Extract the (X, Y) coordinate from the center of the cell holding the provided text.  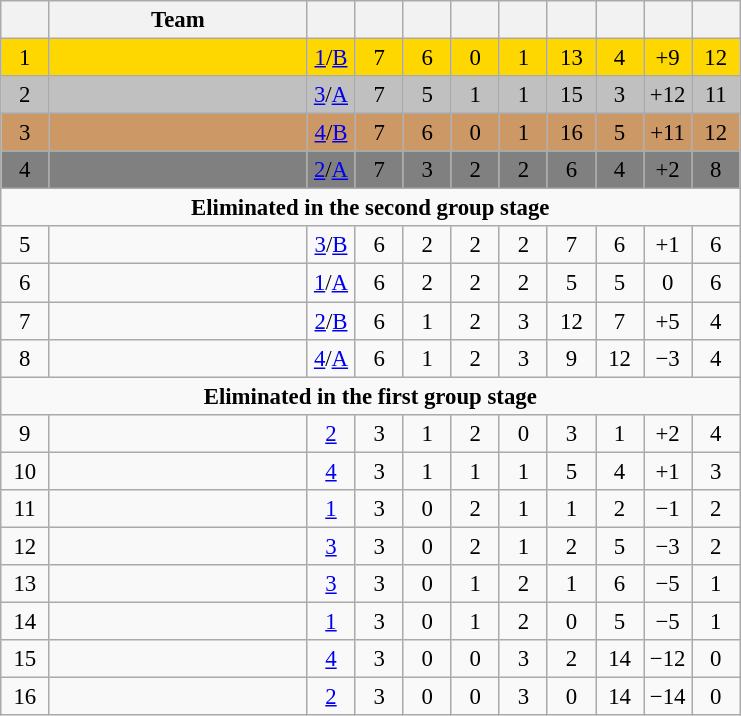
−12 (668, 659)
2/A (331, 170)
1/B (331, 58)
+5 (668, 321)
3/A (331, 95)
2/B (331, 321)
Team (178, 20)
−14 (668, 697)
1/A (331, 283)
10 (25, 471)
−1 (668, 509)
Eliminated in the second group stage (370, 208)
Eliminated in the first group stage (370, 396)
4/A (331, 358)
4/B (331, 133)
3/B (331, 245)
+9 (668, 58)
+11 (668, 133)
+12 (668, 95)
